Determine the [X, Y] coordinate at the center of the cell enclosing the given text.  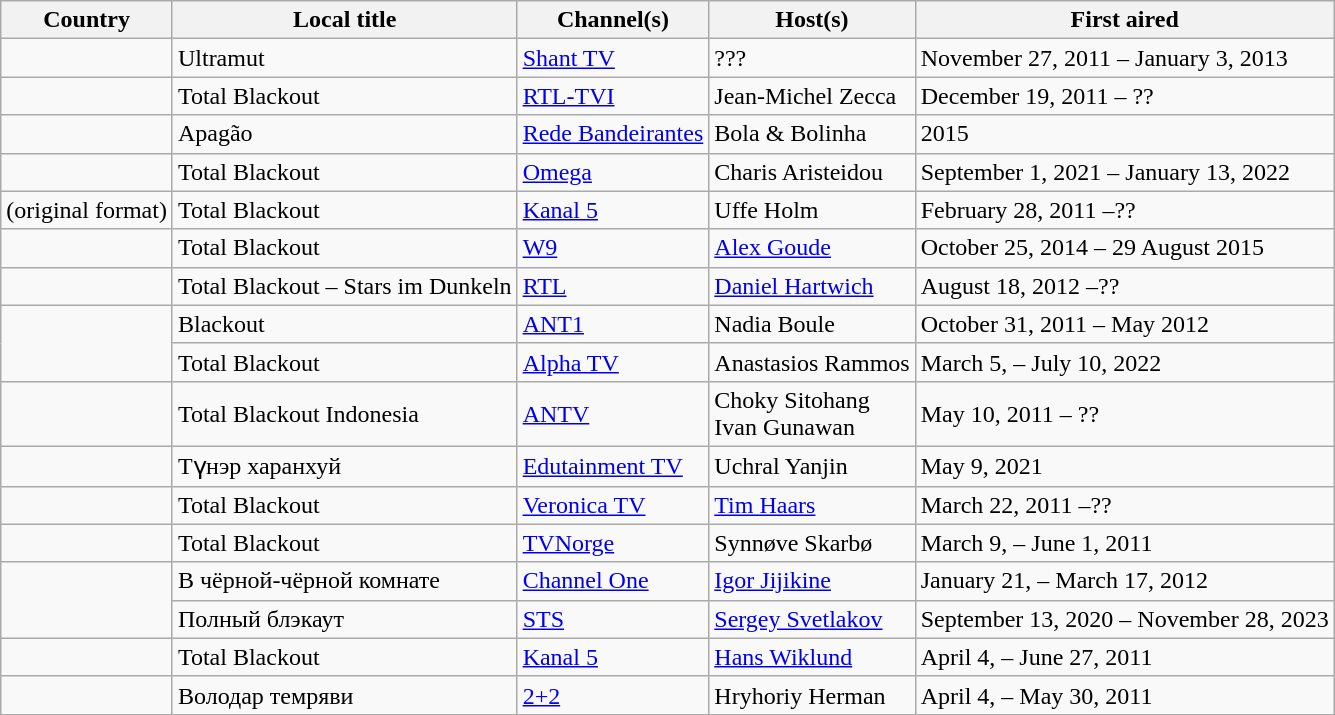
Country [87, 20]
Володар темряви [344, 695]
May 10, 2011 – ?? [1124, 414]
Alex Goude [812, 248]
Hryhoriy Herman [812, 695]
В чёрной-чёрной комнате [344, 581]
STS [613, 619]
Полный блэкаут [344, 619]
April 4, – May 30, 2011 [1124, 695]
2015 [1124, 134]
January 21, – March 17, 2012 [1124, 581]
April 4, – June 27, 2011 [1124, 657]
RTL-TVI [613, 96]
Blackout [344, 324]
Jean-Michel Zecca [812, 96]
TVNorge [613, 543]
May 9, 2021 [1124, 466]
Total Blackout Indonesia [344, 414]
Daniel Hartwich [812, 286]
Synnøve Skarbø [812, 543]
Anastasios Rammos [812, 362]
September 1, 2021 – January 13, 2022 [1124, 172]
Omega [613, 172]
W9 [613, 248]
Uchral Yanjin [812, 466]
Apagão [344, 134]
Local title [344, 20]
Veronica TV [613, 505]
ANTV [613, 414]
November 27, 2011 – January 3, 2013 [1124, 58]
December 19, 2011 – ?? [1124, 96]
ANT1 [613, 324]
Hans Wiklund [812, 657]
??? [812, 58]
Choky SitohangIvan Gunawan [812, 414]
Channel One [613, 581]
Түнэр харанхуй [344, 466]
Shant TV [613, 58]
Charis Aristeidou [812, 172]
Nadia Boule [812, 324]
Uffe Holm [812, 210]
Edutainment TV [613, 466]
Host(s) [812, 20]
Sergey Svetlakov [812, 619]
August 18, 2012 –?? [1124, 286]
February 28, 2011 –?? [1124, 210]
Tim Haars [812, 505]
Total Blackout – Stars im Dunkeln [344, 286]
Channel(s) [613, 20]
March 9, – June 1, 2011 [1124, 543]
(original format) [87, 210]
September 13, 2020 – November 28, 2023 [1124, 619]
Bola & Bolinha [812, 134]
2+2 [613, 695]
March 5, – July 10, 2022 [1124, 362]
October 31, 2011 – May 2012 [1124, 324]
March 22, 2011 –?? [1124, 505]
First aired [1124, 20]
Igor Jijikine [812, 581]
RTL [613, 286]
Ultramut [344, 58]
Alpha TV [613, 362]
October 25, 2014 – 29 August 2015 [1124, 248]
Rede Bandeirantes [613, 134]
